Identify which cell holds the provided text, then report its [X, Y] central coordinate. 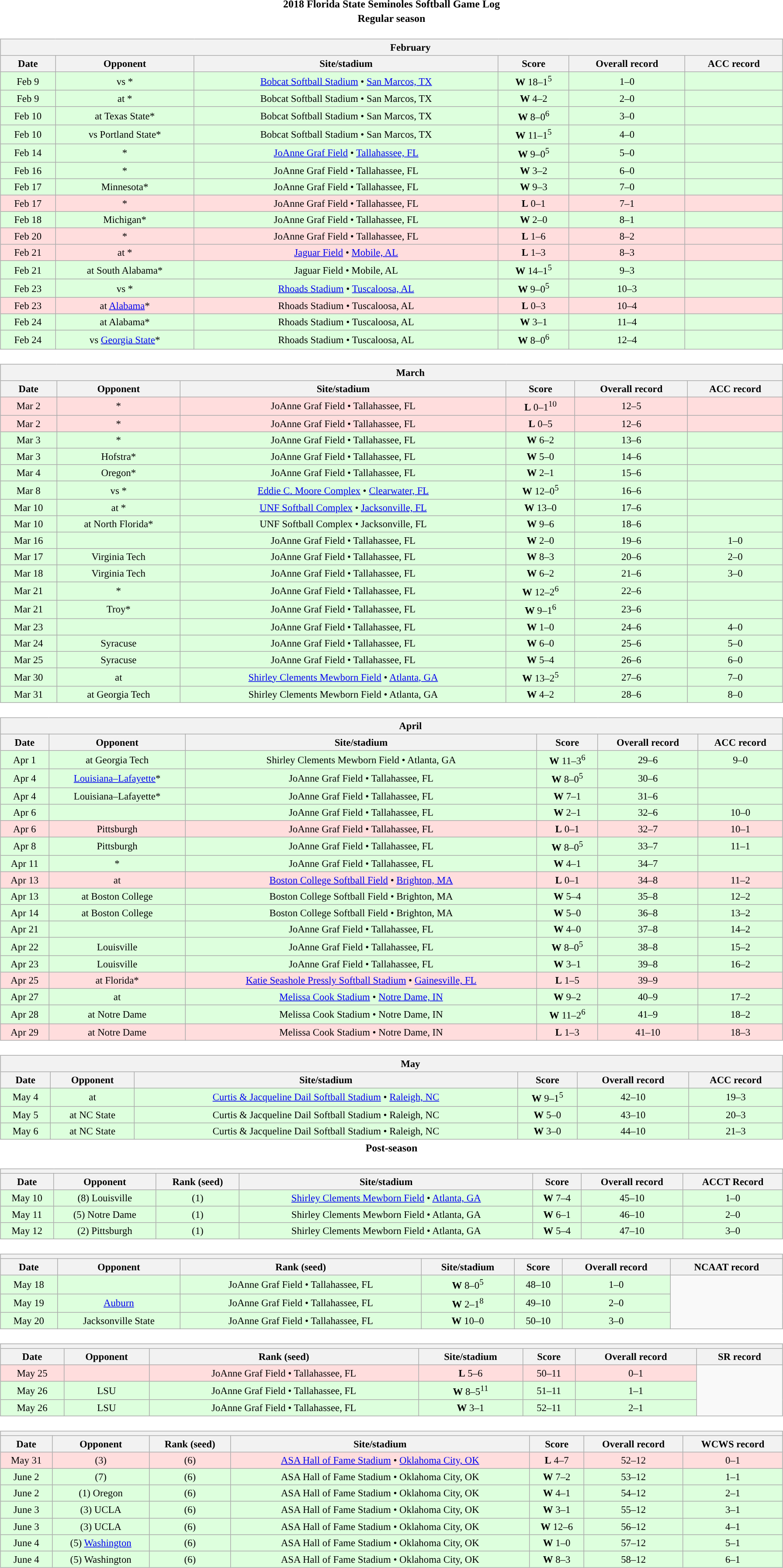
4–1 [733, 1526]
11–1 [741, 846]
Apr 27 [24, 997]
May 18 [29, 1284]
Mar 17 [29, 557]
Apr 29 [24, 1032]
20–3 [736, 1115]
51–11 [549, 1391]
W 7–4 [558, 1198]
Mar 4 [29, 473]
Troy* [119, 609]
Apr 28 [24, 1014]
16–6 [631, 490]
W 6–0 [540, 643]
W 4–0 [567, 929]
Michigan* [125, 220]
W 12–26 [540, 591]
39–9 [648, 980]
10–3 [627, 289]
10–4 [627, 306]
3–1 [733, 1510]
May 19 [29, 1303]
33–7 [648, 846]
8–1 [627, 220]
W 11–15 [534, 134]
18–2 [741, 1014]
50–11 [549, 1373]
45–10 [632, 1198]
12–4 [627, 340]
8–2 [627, 236]
(5) Notre Dame [105, 1215]
Apr 22 [24, 946]
17–2 [741, 997]
19–6 [631, 541]
50–10 [538, 1321]
34–8 [648, 880]
W 13–25 [540, 677]
W 9–2 [567, 997]
18–6 [631, 524]
10–1 [741, 829]
W 14–15 [534, 270]
Feb 20 [28, 236]
57–12 [633, 1543]
SR record [740, 1356]
W 9–16 [540, 609]
L 1–6 [534, 236]
34–7 [648, 863]
8–3 [627, 253]
(8) Louisville [105, 1198]
W 2–18 [468, 1303]
Auburn [119, 1303]
W 12–05 [540, 490]
32–6 [648, 812]
March [391, 372]
23–6 [631, 609]
W 9–15 [547, 1097]
6–1 [733, 1559]
12–5 [631, 406]
W 3–0 [547, 1131]
14–6 [631, 456]
16–2 [741, 964]
9–3 [627, 270]
29–6 [648, 760]
W 7–2 [557, 1477]
May 5 [25, 1115]
W 12–6 [557, 1526]
Apr 25 [24, 980]
L 4–7 [557, 1460]
41–10 [648, 1032]
52–11 [549, 1408]
May 4 [25, 1097]
L 1–5 [567, 980]
May 20 [29, 1321]
May 6 [25, 1131]
February [391, 47]
8–0 [735, 695]
Mar 23 [29, 627]
49–10 [538, 1303]
Apr 8 [24, 846]
May 10 [27, 1198]
13–6 [631, 440]
36–8 [648, 913]
38–8 [648, 946]
L 0–110 [540, 406]
11–4 [627, 322]
42–10 [633, 1097]
W 10–0 [468, 1321]
W 6–1 [558, 1215]
at Texas State* [125, 116]
vs Georgia State* [125, 340]
27–6 [631, 677]
May 11 [27, 1215]
W 9–3 [534, 187]
W 13–0 [540, 508]
Apr 14 [24, 913]
53–12 [633, 1477]
52–12 [633, 1460]
April [391, 726]
(7) [101, 1477]
Eddie C. Moore Complex • Clearwater, FL [343, 490]
Feb 18 [28, 220]
Hofstra* [119, 456]
Feb 16 [28, 170]
25–6 [631, 643]
47–10 [632, 1231]
20–6 [631, 557]
ACCT Record [733, 1182]
24–6 [631, 627]
at South Alabama* [125, 270]
15–6 [631, 473]
55–12 [633, 1510]
WCWS record [733, 1444]
Mar 25 [29, 660]
L 0–3 [534, 306]
May 31 [26, 1460]
W 11–26 [567, 1014]
Mar 30 [29, 677]
14–2 [741, 929]
May 12 [27, 1231]
58–12 [633, 1559]
32–7 [648, 829]
30–6 [648, 778]
5–1 [733, 1543]
31–6 [648, 796]
43–10 [633, 1115]
40–9 [648, 997]
13–2 [741, 913]
at Florida* [117, 980]
NCAAT record [726, 1267]
(2) Pittsburgh [105, 1231]
39–8 [648, 964]
54–12 [633, 1493]
(3) [101, 1460]
W 8–511 [471, 1391]
Mar 16 [29, 541]
Apr 1 [24, 760]
35–8 [648, 897]
W 18–15 [534, 81]
W 11–36 [567, 760]
Oregon* [119, 473]
9–0 [741, 760]
W 9–6 [540, 524]
28–6 [631, 695]
18–3 [741, 1032]
10–0 [741, 812]
(1) Oregon [101, 1493]
56–12 [633, 1526]
48–10 [538, 1284]
19–3 [736, 1097]
12–6 [631, 424]
17–6 [631, 508]
May [391, 1064]
Apr 11 [24, 863]
41–9 [648, 1014]
37–8 [648, 929]
L 5–6 [471, 1373]
Katie Seashole Pressly Softball Stadium • Gainesville, FL [361, 980]
46–10 [632, 1215]
W 3–2 [534, 170]
W 7–1 [567, 796]
21–6 [631, 574]
22–6 [631, 591]
12–2 [741, 897]
Apr 23 [24, 964]
7–1 [627, 203]
at North Florida* [119, 524]
L 0–5 [540, 424]
21–3 [736, 1131]
Feb 14 [28, 153]
Mar 8 [29, 490]
44–10 [633, 1131]
Mar 18 [29, 574]
Apr 21 [24, 929]
May 25 [32, 1373]
26–6 [631, 660]
11–2 [741, 880]
vs Portland State* [125, 134]
15–2 [741, 946]
Mar 24 [29, 643]
Mar 31 [29, 695]
Minnesota* [125, 187]
Jacksonville State [119, 1321]
